Provide the (X, Y) coordinate of the cell's center where the given text is located.  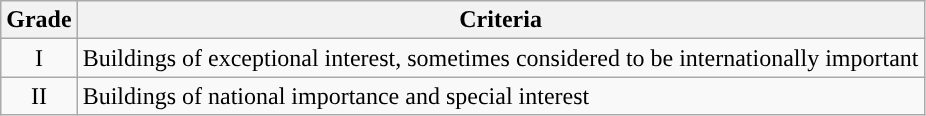
II (39, 96)
I (39, 58)
Buildings of national importance and special interest (500, 96)
Grade (39, 20)
Buildings of exceptional interest, sometimes considered to be internationally important (500, 58)
Criteria (500, 20)
